Provide the (x, y) coordinate of the cell's center where the given text is located.  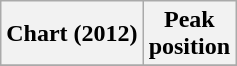
Chart (2012) (72, 34)
Peakposition (189, 34)
